From the cell containing the given text, extract its center point as [X, Y] coordinate. 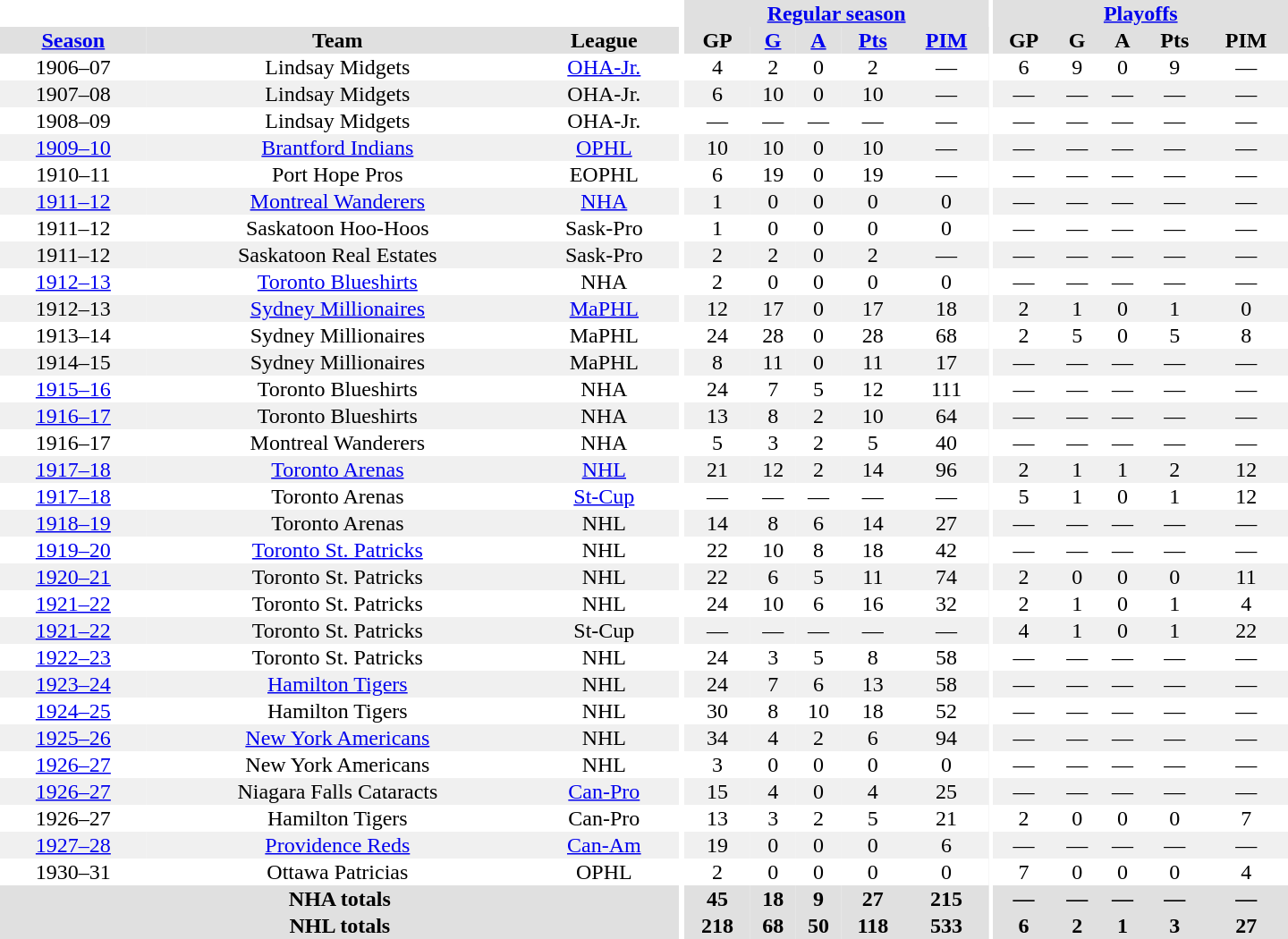
215 [946, 899]
1909–10 [73, 148]
NHA totals [340, 899]
1913–14 [73, 335]
Playoffs [1140, 13]
50 [819, 926]
30 [717, 711]
533 [946, 926]
1907–08 [73, 94]
Providence Reds [338, 845]
34 [717, 738]
Season [73, 40]
1927–28 [73, 845]
218 [717, 926]
1915–16 [73, 389]
Brantford Indians [338, 148]
96 [946, 469]
15 [717, 791]
Regular season [835, 13]
25 [946, 791]
League [605, 40]
45 [717, 899]
Ottawa Patricias [338, 872]
40 [946, 443]
Can-Am [605, 845]
Team [338, 40]
16 [873, 604]
1923–24 [73, 684]
NHL totals [340, 926]
1910–11 [73, 174]
1930–31 [73, 872]
1906–07 [73, 67]
32 [946, 604]
94 [946, 738]
EOPHL [605, 174]
1908–09 [73, 121]
Saskatoon Hoo-Hoos [338, 228]
Niagara Falls Cataracts [338, 791]
64 [946, 416]
1918–19 [73, 523]
42 [946, 550]
111 [946, 389]
118 [873, 926]
1919–20 [73, 550]
52 [946, 711]
Port Hope Pros [338, 174]
1924–25 [73, 711]
1920–21 [73, 577]
1914–15 [73, 362]
74 [946, 577]
1925–26 [73, 738]
1922–23 [73, 657]
Saskatoon Real Estates [338, 255]
